Scan for the cell matching the given text and deliver its (x, y) coordinate at center. 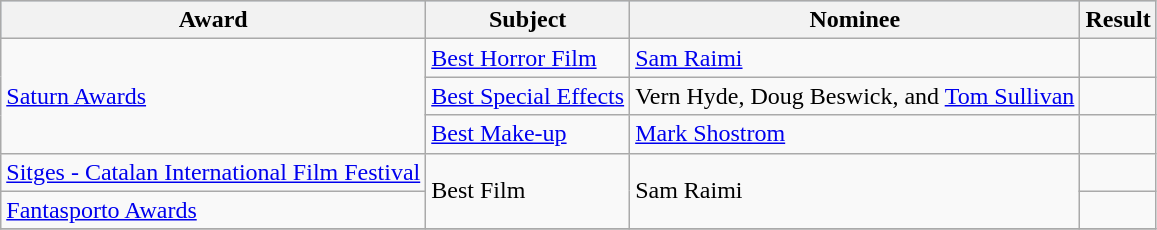
Sitges - Catalan International Film Festival (214, 172)
Best Horror Film (528, 58)
Subject (528, 20)
Nominee (855, 20)
Mark Shostrom (855, 134)
Saturn Awards (214, 96)
Vern Hyde, Doug Beswick, and Tom Sullivan (855, 96)
Best Make-up (528, 134)
Result (1118, 20)
Best Special Effects (528, 96)
Best Film (528, 191)
Award (214, 20)
Fantasporto Awards (214, 210)
